Identify which cell holds the provided text, then report its (X, Y) central coordinate. 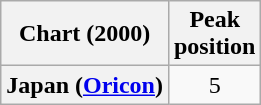
Peakposition (214, 34)
5 (214, 85)
Japan (Oricon) (85, 85)
Chart (2000) (85, 34)
